Detect which cell encompasses the target text, then output its [X, Y] center coordinate. 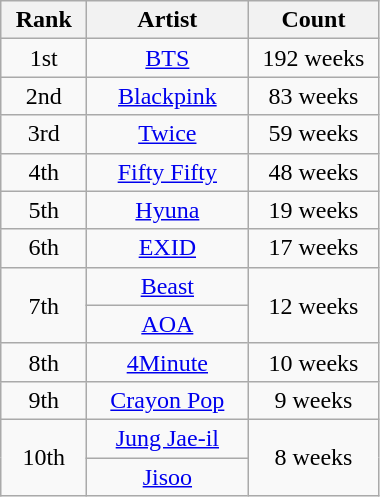
8 weeks [314, 457]
10 weeks [314, 362]
6th [44, 248]
Crayon Pop [168, 400]
Jisoo [168, 477]
12 weeks [314, 305]
8th [44, 362]
9 weeks [314, 400]
9th [44, 400]
EXID [168, 248]
5th [44, 210]
17 weeks [314, 248]
Beast [168, 286]
BTS [168, 58]
Count [314, 20]
2nd [44, 96]
4Minute [168, 362]
48 weeks [314, 172]
59 weeks [314, 134]
Hyuna [168, 210]
AOA [168, 324]
Jung Jae-il [168, 438]
83 weeks [314, 96]
Rank [44, 20]
3rd [44, 134]
Fifty Fifty [168, 172]
10th [44, 457]
4th [44, 172]
192 weeks [314, 58]
7th [44, 305]
Blackpink [168, 96]
19 weeks [314, 210]
1st [44, 58]
Twice [168, 134]
Artist [168, 20]
